Return (X, Y) of the center of cell containing provided text 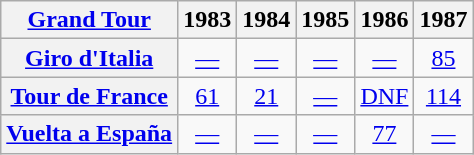
114 (444, 96)
85 (444, 58)
Grand Tour (90, 20)
Tour de France (90, 96)
1987 (444, 20)
77 (384, 134)
1983 (208, 20)
21 (266, 96)
Vuelta a España (90, 134)
DNF (384, 96)
1984 (266, 20)
1986 (384, 20)
Giro d'Italia (90, 58)
61 (208, 96)
1985 (326, 20)
